Identify which cell holds the provided text, then report its (X, Y) central coordinate. 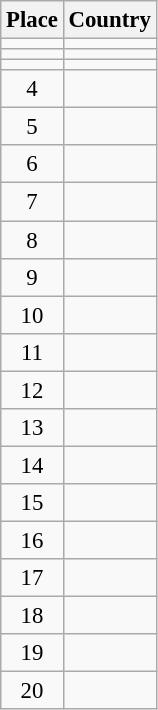
17 (32, 578)
19 (32, 653)
15 (32, 503)
Country (110, 20)
13 (32, 428)
6 (32, 165)
16 (32, 540)
Place (32, 20)
11 (32, 352)
10 (32, 315)
12 (32, 390)
14 (32, 465)
20 (32, 691)
18 (32, 616)
8 (32, 240)
5 (32, 127)
9 (32, 277)
7 (32, 202)
4 (32, 89)
